From the cell containing the given text, extract its center point as (x, y) coordinate. 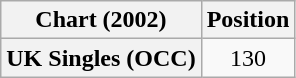
UK Singles (OCC) (101, 58)
Chart (2002) (101, 20)
Position (248, 20)
130 (248, 58)
